From the cell containing the given text, extract its center point as [x, y] coordinate. 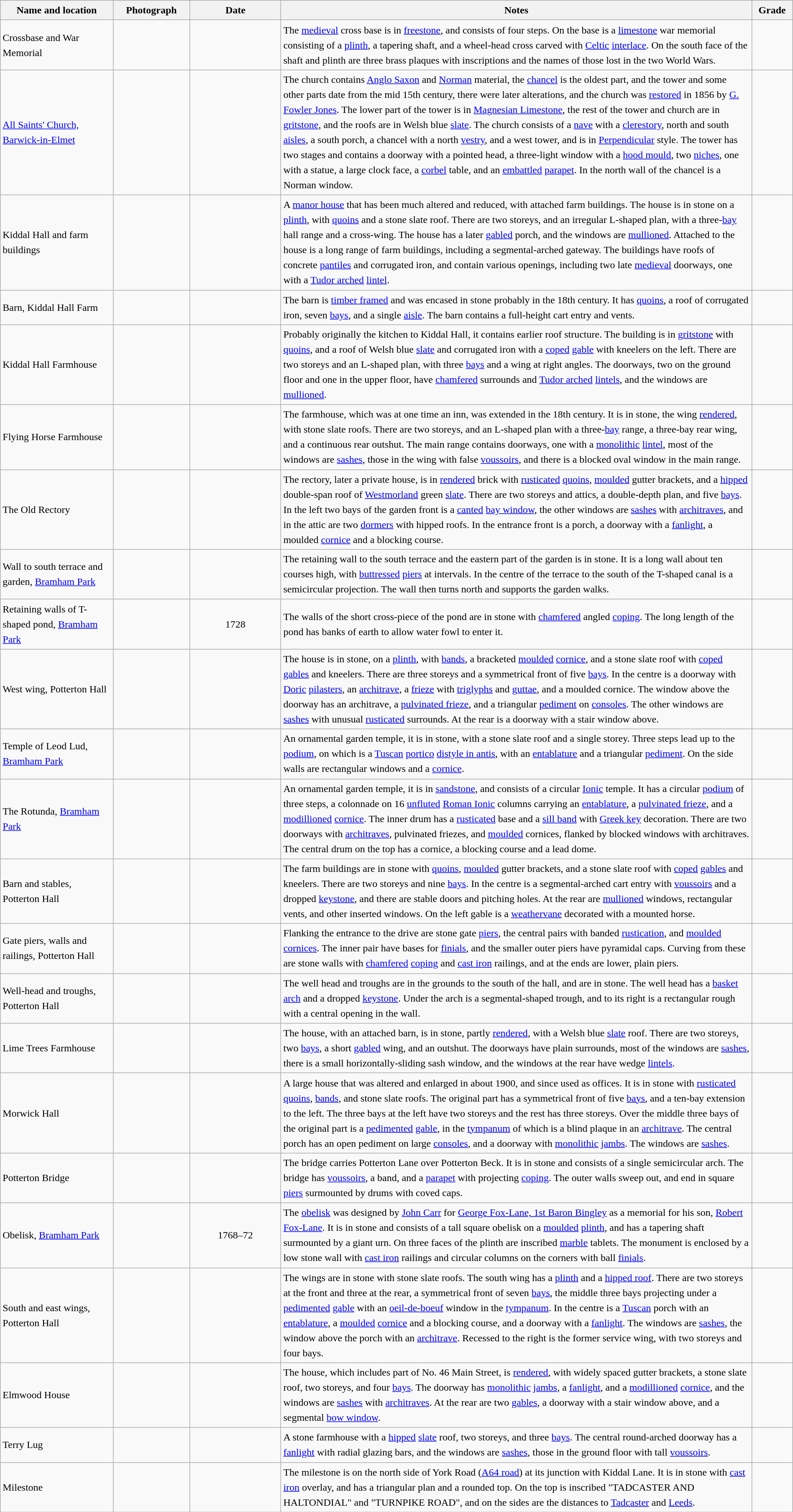
Kiddal Hall Farmhouse [57, 365]
Kiddal Hall and farm buildings [57, 243]
All Saints' Church, Barwick-in-Elmet [57, 132]
Crossbase and War Memorial [57, 45]
The Rotunda, Bramham Park [57, 819]
Retaining walls of T-shaped pond, Bramham Park [57, 624]
The Old Rectory [57, 510]
Barn, Kiddal Hall Farm [57, 307]
Lime Trees Farmhouse [57, 1048]
1768–72 [235, 1235]
Terry Lug [57, 1445]
Notes [516, 10]
West wing, Potterton Hall [57, 689]
Flying Horse Farmhouse [57, 437]
Milestone [57, 1487]
1728 [235, 624]
Wall to south terrace and garden, Bramham Park [57, 574]
Barn and stables, Potterton Hall [57, 891]
Gate piers, walls and railings, Potterton Hall [57, 949]
Morwick Hall [57, 1113]
Well-head and troughs, Potterton Hall [57, 998]
Photograph [151, 10]
Obelisk, Bramham Park [57, 1235]
Potterton Bridge [57, 1178]
Name and location [57, 10]
Grade [772, 10]
Date [235, 10]
Temple of Leod Lud, Bramham Park [57, 754]
South and east wings, Potterton Hall [57, 1315]
Elmwood House [57, 1395]
